Return [X, Y] of the center of cell containing provided text 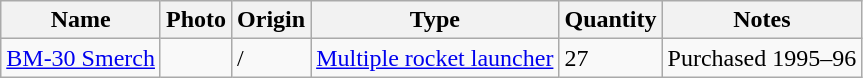
Type [435, 20]
/ [272, 58]
BM-30 Smerch [81, 58]
Multiple rocket launcher [435, 58]
Notes [762, 20]
27 [610, 58]
Purchased 1995–96 [762, 58]
Photo [196, 20]
Origin [272, 20]
Name [81, 20]
Quantity [610, 20]
